Search for the cell housing the specified text and yield its (x, y) center coordinate. 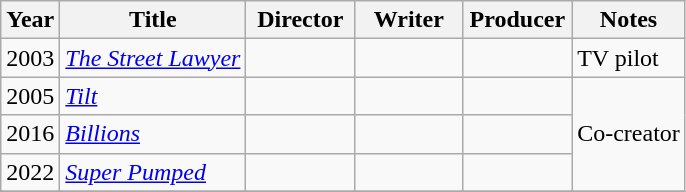
Super Pumped (153, 172)
Notes (629, 20)
TV pilot (629, 58)
Tilt (153, 96)
Co-creator (629, 134)
Title (153, 20)
2003 (30, 58)
Producer (518, 20)
2022 (30, 172)
Billions (153, 134)
Director (300, 20)
2005 (30, 96)
The Street Lawyer (153, 58)
2016 (30, 134)
Writer (410, 20)
Year (30, 20)
